Identify which cell holds the provided text, then report its [X, Y] central coordinate. 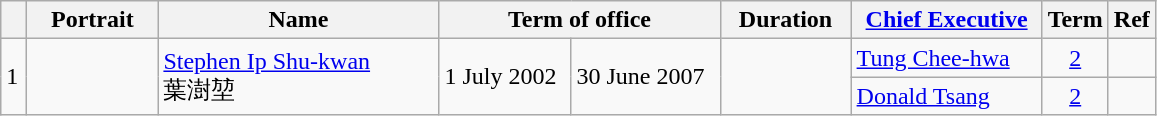
Tung Chee-hwa [946, 58]
Name [298, 20]
Stephen Ip Shu-kwan葉澍堃 [298, 77]
Portrait [92, 20]
Chief Executive [946, 20]
Term of office [580, 20]
1 [14, 77]
1 July 2002 [505, 77]
Ref [1132, 20]
Term [1075, 20]
30 June 2007 [646, 77]
Donald Tsang [946, 96]
Duration [786, 20]
